Search for the cell housing the specified text and yield its (X, Y) center coordinate. 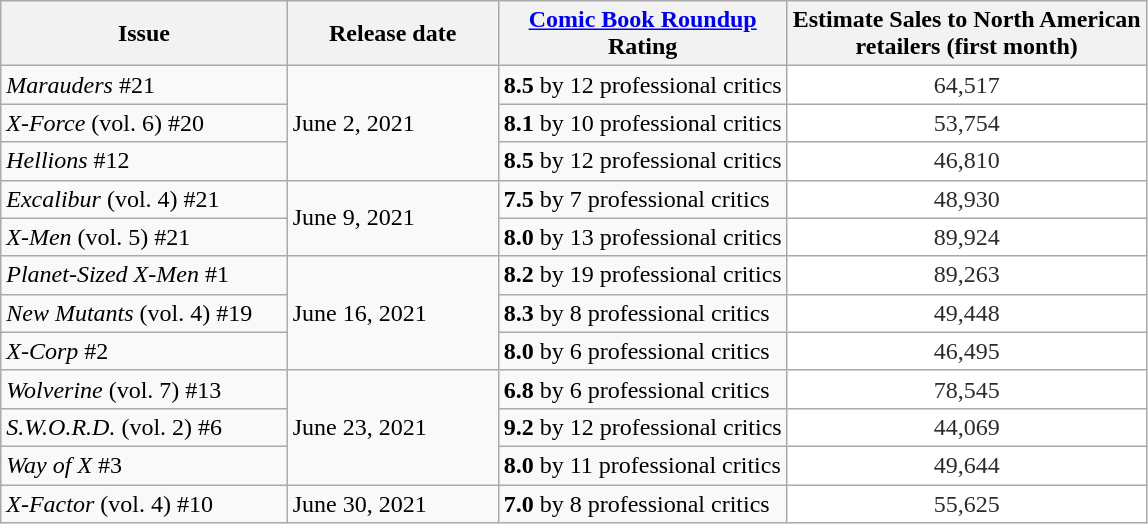
49,644 (966, 465)
49,448 (966, 313)
8.1 by 10 professional critics (642, 123)
Hellions #12 (144, 161)
8.0 by 11 professional critics (642, 465)
46,810 (966, 161)
Issue (144, 34)
7.5 by 7 professional critics (642, 199)
7.0 by 8 professional critics (642, 503)
Way of X #3 (144, 465)
X-Force (vol. 6) #20 (144, 123)
Planet-Sized X-Men #1 (144, 275)
New Mutants (vol. 4) #19 (144, 313)
8.3 by 8 professional critics (642, 313)
46,495 (966, 351)
Comic Book RoundupRating (642, 34)
June 2, 2021 (392, 123)
8.0 by 6 professional critics (642, 351)
June 30, 2021 (392, 503)
8.2 by 19 professional critics (642, 275)
9.2 by 12 professional critics (642, 427)
Release date (392, 34)
Excalibur (vol. 4) #21 (144, 199)
June 9, 2021 (392, 218)
Wolverine (vol. 7) #13 (144, 389)
S.W.O.R.D. (vol. 2) #6 (144, 427)
X-Men (vol. 5) #21 (144, 237)
78,545 (966, 389)
44,069 (966, 427)
Estimate Sales to North Americanretailers (first month) (966, 34)
8.0 by 13 professional critics (642, 237)
6.8 by 6 professional critics (642, 389)
X-Corp #2 (144, 351)
89,924 (966, 237)
June 23, 2021 (392, 427)
X-Factor (vol. 4) #10 (144, 503)
89,263 (966, 275)
64,517 (966, 85)
48,930 (966, 199)
June 16, 2021 (392, 313)
Marauders #21 (144, 85)
53,754 (966, 123)
55,625 (966, 503)
